For the text-containing cell, return its midpoint in (x, y) coordinate format. 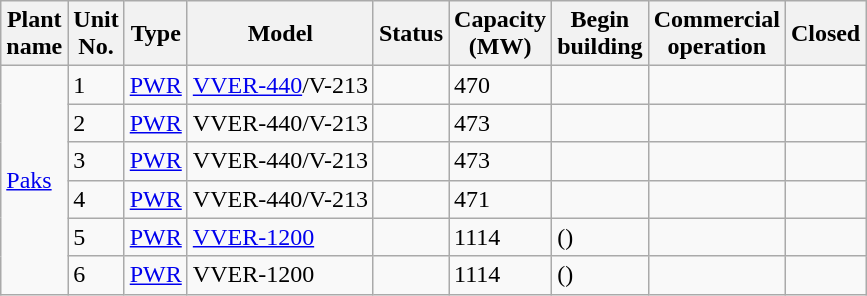
4 (96, 199)
Capacity(MW) (500, 34)
Paks (34, 180)
1 (96, 85)
5 (96, 237)
471 (500, 199)
Model (280, 34)
6 (96, 275)
470 (500, 85)
Commercialoperation (716, 34)
3 (96, 161)
Status (410, 34)
UnitNo. (96, 34)
Beginbuilding (600, 34)
Closed (825, 34)
2 (96, 123)
Plantname (34, 34)
Type (156, 34)
